From the cell containing the given text, extract its center point as (X, Y) coordinate. 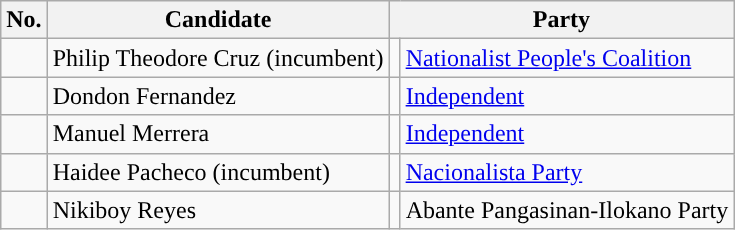
Candidate (218, 20)
Party (562, 20)
Haidee Pacheco (incumbent) (218, 172)
No. (24, 20)
Dondon Fernandez (218, 96)
Philip Theodore Cruz (incumbent) (218, 58)
Manuel Merrera (218, 134)
Abante Pangasinan-Ilokano Party (567, 210)
Nationalist People's Coalition (567, 58)
Nacionalista Party (567, 172)
Nikiboy Reyes (218, 210)
